From the cell containing the given text, extract its center point as [X, Y] coordinate. 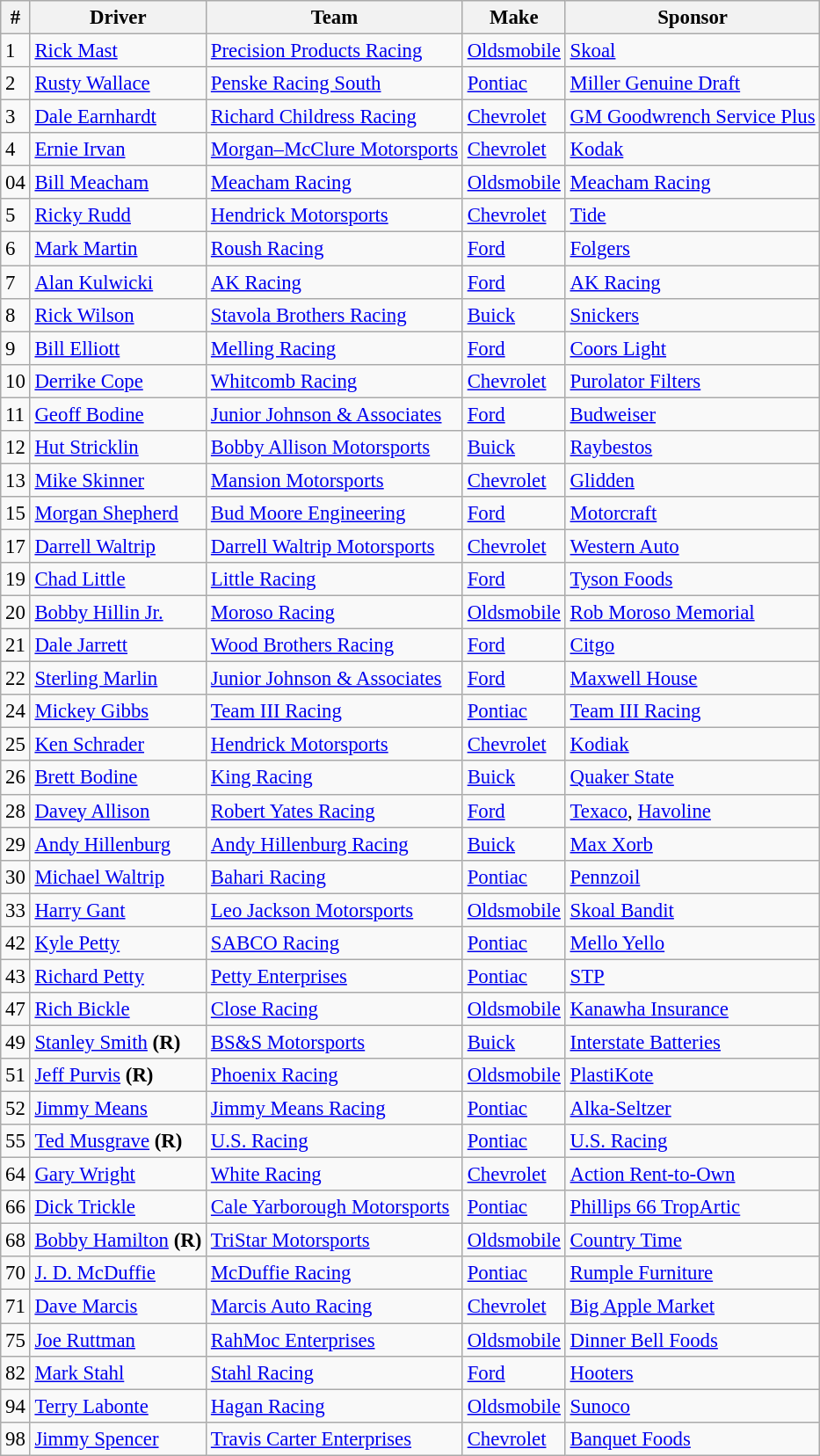
Wood Brothers Racing [335, 645]
Little Racing [335, 579]
3 [16, 117]
Maxwell House [693, 679]
10 [16, 381]
Mark Martin [118, 249]
Kodiak [693, 745]
Joe Ruttman [118, 1340]
Dale Earnhardt [118, 117]
Andy Hillenburg Racing [335, 844]
Bill Elliott [118, 348]
Robert Yates Racing [335, 811]
Jeff Purvis (R) [118, 1075]
Cale Yarborough Motorsports [335, 1207]
Bahari Racing [335, 877]
Sterling Marlin [118, 679]
McDuffie Racing [335, 1274]
Kodak [693, 149]
Morgan–McClure Motorsports [335, 149]
71 [16, 1307]
King Racing [335, 778]
BS&S Motorsports [335, 1042]
Whitcomb Racing [335, 381]
Alka-Seltzer [693, 1109]
8 [16, 315]
Ernie Irvan [118, 149]
Jimmy Means [118, 1109]
52 [16, 1109]
9 [16, 348]
Ken Schrader [118, 745]
Bill Meacham [118, 183]
Dinner Bell Foods [693, 1340]
GM Goodwrench Service Plus [693, 117]
Chad Little [118, 579]
Rick Mast [118, 51]
Close Racing [335, 1009]
5 [16, 215]
Skoal [693, 51]
Big Apple Market [693, 1307]
Mike Skinner [118, 480]
6 [16, 249]
Bobby Hillin Jr. [118, 613]
94 [16, 1406]
98 [16, 1438]
Kyle Petty [118, 943]
Rumple Furniture [693, 1274]
Citgo [693, 645]
04 [16, 183]
# [16, 18]
47 [16, 1009]
22 [16, 679]
Alan Kulwicki [118, 282]
Petty Enterprises [335, 976]
Ted Musgrave (R) [118, 1141]
15 [16, 513]
30 [16, 877]
11 [16, 414]
49 [16, 1042]
19 [16, 579]
RahMoc Enterprises [335, 1340]
Roush Racing [335, 249]
Travis Carter Enterprises [335, 1438]
Mello Yello [693, 943]
STP [693, 976]
66 [16, 1207]
12 [16, 448]
Ricky Rudd [118, 215]
Phoenix Racing [335, 1075]
Western Auto [693, 546]
Moroso Racing [335, 613]
Hagan Racing [335, 1406]
Rusty Wallace [118, 84]
Team [335, 18]
Hut Stricklin [118, 448]
55 [16, 1141]
Budweiser [693, 414]
Purolator Filters [693, 381]
Jimmy Spencer [118, 1438]
13 [16, 480]
Bud Moore Engineering [335, 513]
Morgan Shepherd [118, 513]
Tyson Foods [693, 579]
Snickers [693, 315]
75 [16, 1340]
Darrell Waltrip [118, 546]
Skoal Bandit [693, 910]
51 [16, 1075]
J. D. McDuffie [118, 1274]
Mickey Gibbs [118, 711]
28 [16, 811]
PlastiKote [693, 1075]
17 [16, 546]
Miller Genuine Draft [693, 84]
Max Xorb [693, 844]
SABCO Racing [335, 943]
Texaco, Havoline [693, 811]
Bobby Allison Motorsports [335, 448]
Motorcraft [693, 513]
2 [16, 84]
White Racing [335, 1175]
Driver [118, 18]
64 [16, 1175]
Action Rent-to-Own [693, 1175]
Stavola Brothers Racing [335, 315]
Country Time [693, 1241]
Hooters [693, 1372]
Richard Petty [118, 976]
Davey Allison [118, 811]
Penske Racing South [335, 84]
Rich Bickle [118, 1009]
Darrell Waltrip Motorsports [335, 546]
Dave Marcis [118, 1307]
Tide [693, 215]
7 [16, 282]
33 [16, 910]
Mansion Motorsports [335, 480]
TriStar Motorsports [335, 1241]
Dale Jarrett [118, 645]
43 [16, 976]
Interstate Batteries [693, 1042]
Bobby Hamilton (R) [118, 1241]
Jimmy Means Racing [335, 1109]
Folgers [693, 249]
1 [16, 51]
68 [16, 1241]
Sponsor [693, 18]
Precision Products Racing [335, 51]
Brett Bodine [118, 778]
Pennzoil [693, 877]
25 [16, 745]
29 [16, 844]
Richard Childress Racing [335, 117]
Raybestos [693, 448]
21 [16, 645]
Coors Light [693, 348]
Stahl Racing [335, 1372]
Kanawha Insurance [693, 1009]
Melling Racing [335, 348]
82 [16, 1372]
Rick Wilson [118, 315]
Mark Stahl [118, 1372]
Quaker State [693, 778]
Dick Trickle [118, 1207]
Andy Hillenburg [118, 844]
42 [16, 943]
Michael Waltrip [118, 877]
Derrike Cope [118, 381]
26 [16, 778]
Gary Wright [118, 1175]
70 [16, 1274]
Leo Jackson Motorsports [335, 910]
Banquet Foods [693, 1438]
Phillips 66 TropArtic [693, 1207]
Geoff Bodine [118, 414]
Terry Labonte [118, 1406]
4 [16, 149]
Make [513, 18]
Marcis Auto Racing [335, 1307]
Glidden [693, 480]
Stanley Smith (R) [118, 1042]
Harry Gant [118, 910]
20 [16, 613]
Sunoco [693, 1406]
24 [16, 711]
Rob Moroso Memorial [693, 613]
